Locate the cell with the specified text and output its (x, y) center coordinate. 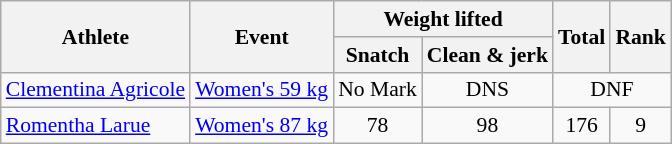
Women's 87 kg (262, 126)
Snatch (378, 55)
98 (488, 126)
Total (582, 36)
Event (262, 36)
Women's 59 kg (262, 90)
No Mark (378, 90)
Weight lifted (443, 19)
Athlete (96, 36)
Rank (640, 36)
Clean & jerk (488, 55)
DNF (612, 90)
9 (640, 126)
Romentha Larue (96, 126)
Clementina Agricole (96, 90)
78 (378, 126)
DNS (488, 90)
176 (582, 126)
